Return the [x, y] coordinate for the center point of the cell that contains the specified text.  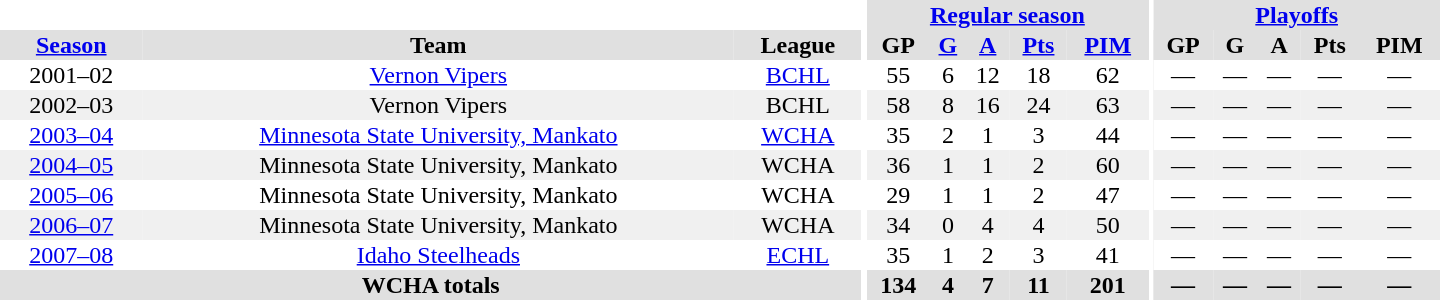
11 [1038, 285]
18 [1038, 75]
24 [1038, 105]
2006–07 [71, 225]
47 [1108, 195]
Playoffs [1296, 15]
League [798, 45]
29 [898, 195]
36 [898, 165]
8 [948, 105]
2001–02 [71, 75]
201 [1108, 285]
58 [898, 105]
60 [1108, 165]
12 [988, 75]
2003–04 [71, 135]
WCHA totals [430, 285]
7 [988, 285]
44 [1108, 135]
16 [988, 105]
6 [948, 75]
55 [898, 75]
ECHL [798, 255]
Regular season [1007, 15]
50 [1108, 225]
Idaho Steelheads [438, 255]
41 [1108, 255]
134 [898, 285]
0 [948, 225]
Team [438, 45]
2007–08 [71, 255]
34 [898, 225]
Season [71, 45]
2005–06 [71, 195]
62 [1108, 75]
2004–05 [71, 165]
63 [1108, 105]
2002–03 [71, 105]
